Provide the (x, y) coordinate of the cell's center where the given text is located.  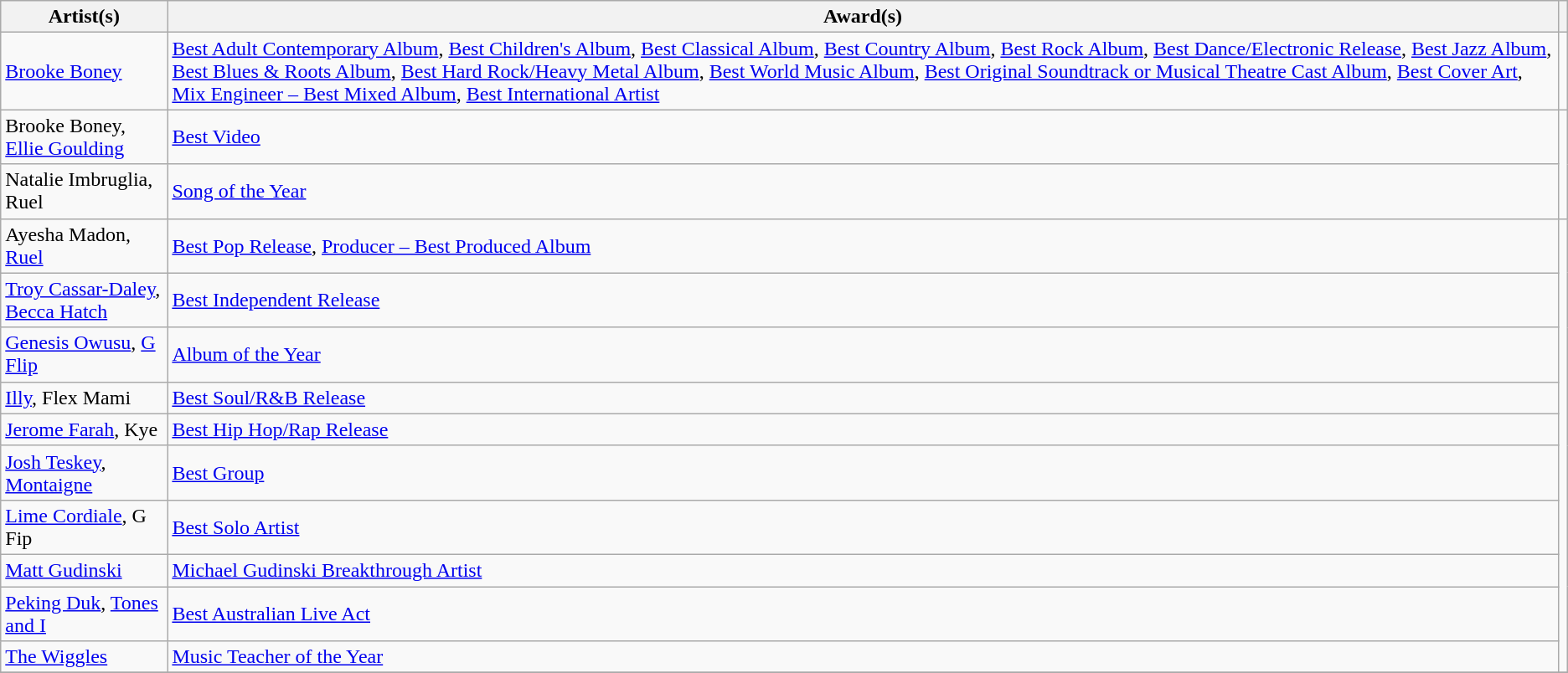
Illy, Flex Mami (84, 398)
Music Teacher of the Year (863, 657)
Best Solo Artist (863, 527)
Brooke Boney, Ellie Goulding (84, 137)
Best Pop Release, Producer – Best Produced Album (863, 246)
Natalie Imbruglia, Ruel (84, 191)
Best Australian Live Act (863, 613)
The Wiggles (84, 657)
Brooke Boney (84, 71)
Award(s) (863, 17)
Artist(s) (84, 17)
Matt Gudinski (84, 570)
Song of the Year (863, 191)
Best Video (863, 137)
Best Independent Release (863, 300)
Lime Cordiale, G Fip (84, 527)
Michael Gudinski Breakthrough Artist (863, 570)
Josh Teskey, Montaigne (84, 472)
Album of the Year (863, 355)
Jerome Farah, Kye (84, 429)
Troy Cassar-Daley, Becca Hatch (84, 300)
Best Hip Hop/Rap Release (863, 429)
Genesis Owusu, G Flip (84, 355)
Peking Duk, Tones and I (84, 613)
Ayesha Madon, Ruel (84, 246)
Best Group (863, 472)
Best Soul/R&B Release (863, 398)
